Capture the cell that displays the provided text and extract its [x, y] central coordinate. 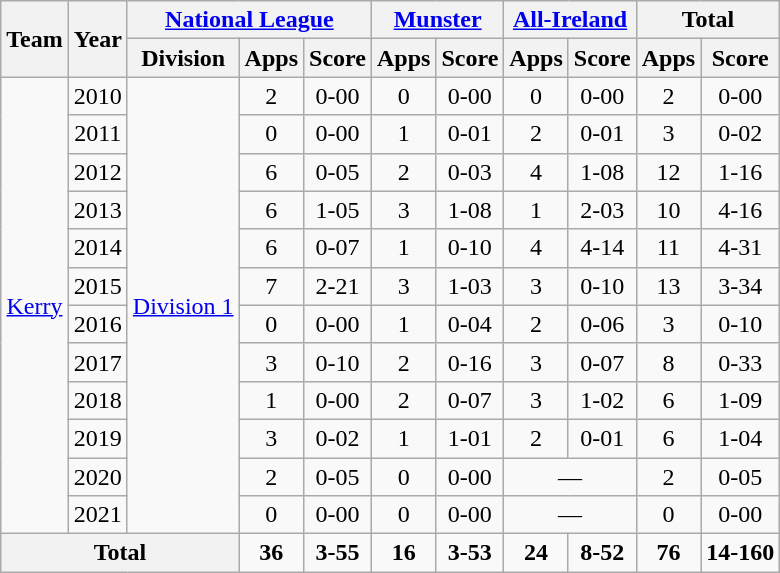
2016 [98, 324]
Year [98, 39]
24 [536, 553]
2021 [98, 515]
11 [668, 248]
13 [668, 286]
3-34 [740, 286]
0-04 [470, 324]
All-Ireland [570, 20]
16 [403, 553]
2011 [98, 134]
1-02 [602, 400]
2-21 [338, 286]
2012 [98, 172]
76 [668, 553]
0-33 [740, 362]
2017 [98, 362]
2013 [98, 210]
36 [271, 553]
National League [249, 20]
1-16 [740, 172]
2020 [98, 477]
1-01 [470, 438]
2010 [98, 96]
2019 [98, 438]
Team [35, 39]
4-31 [740, 248]
12 [668, 172]
2014 [98, 248]
2018 [98, 400]
10 [668, 210]
14-160 [740, 553]
2-03 [602, 210]
0-06 [602, 324]
Kerry [35, 306]
0-16 [470, 362]
1-09 [740, 400]
Division [183, 58]
8-52 [602, 553]
8 [668, 362]
2015 [98, 286]
4-14 [602, 248]
Munster [437, 20]
1-03 [470, 286]
4-16 [740, 210]
Division 1 [183, 306]
1-05 [338, 210]
3-55 [338, 553]
0-03 [470, 172]
7 [271, 286]
3-53 [470, 553]
1-04 [740, 438]
